Capture the cell that displays the provided text and extract its (x, y) central coordinate. 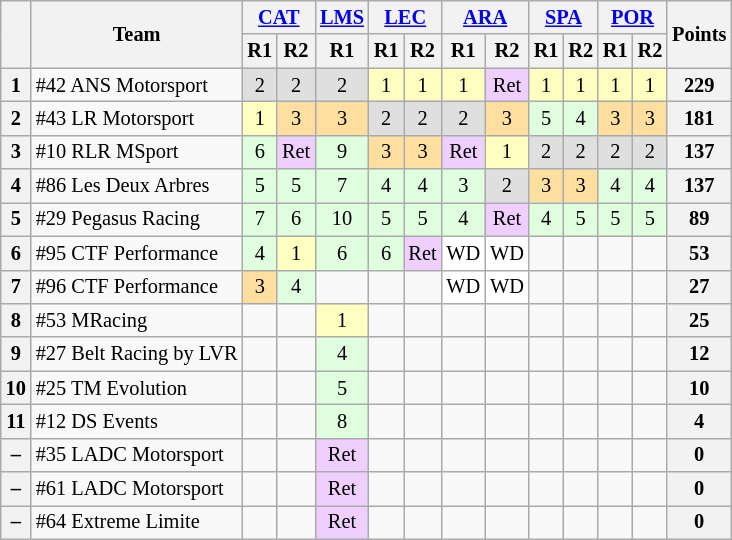
229 (699, 85)
SPA (564, 17)
#12 DS Events (137, 421)
181 (699, 118)
#53 MRacing (137, 320)
11 (16, 421)
#29 Pegasus Racing (137, 219)
ARA (486, 17)
#10 RLR MSport (137, 152)
12 (699, 354)
Team (137, 34)
#95 CTF Performance (137, 253)
25 (699, 320)
53 (699, 253)
#35 LADC Motorsport (137, 455)
#86 Les Deux Arbres (137, 186)
89 (699, 219)
#25 TM Evolution (137, 388)
CAT (278, 17)
POR (632, 17)
Points (699, 34)
#27 Belt Racing by LVR (137, 354)
#61 LADC Motorsport (137, 489)
#64 Extreme Limite (137, 522)
#42 ANS Motorsport (137, 85)
LEC (406, 17)
LMS (342, 17)
#96 CTF Performance (137, 287)
27 (699, 287)
#43 LR Motorsport (137, 118)
